For the text-containing cell, return its midpoint in (X, Y) coordinate format. 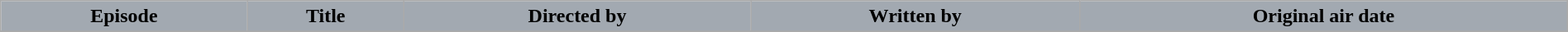
Title (326, 16)
Directed by (577, 16)
Written by (915, 16)
Episode (124, 16)
Original air date (1324, 16)
